Provide the [x, y] coordinate of the cell's center where the given text is located.  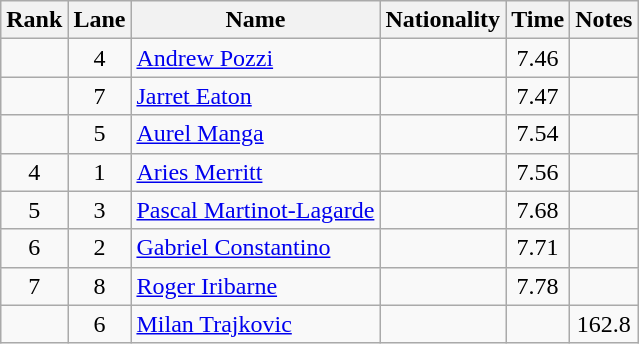
Roger Iribarne [256, 286]
Aries Merritt [256, 172]
3 [100, 210]
Aurel Manga [256, 134]
7.71 [538, 248]
2 [100, 248]
Jarret Eaton [256, 96]
7.78 [538, 286]
8 [100, 286]
7.68 [538, 210]
Name [256, 20]
1 [100, 172]
7.56 [538, 172]
Lane [100, 20]
Time [538, 20]
Rank [34, 20]
Andrew Pozzi [256, 58]
Pascal Martinot-Lagarde [256, 210]
Notes [604, 20]
7.46 [538, 58]
7.54 [538, 134]
162.8 [604, 324]
7.47 [538, 96]
Nationality [443, 20]
Milan Trajkovic [256, 324]
Gabriel Constantino [256, 248]
